Extract the [X, Y] coordinate from the center of the cell holding the provided text.  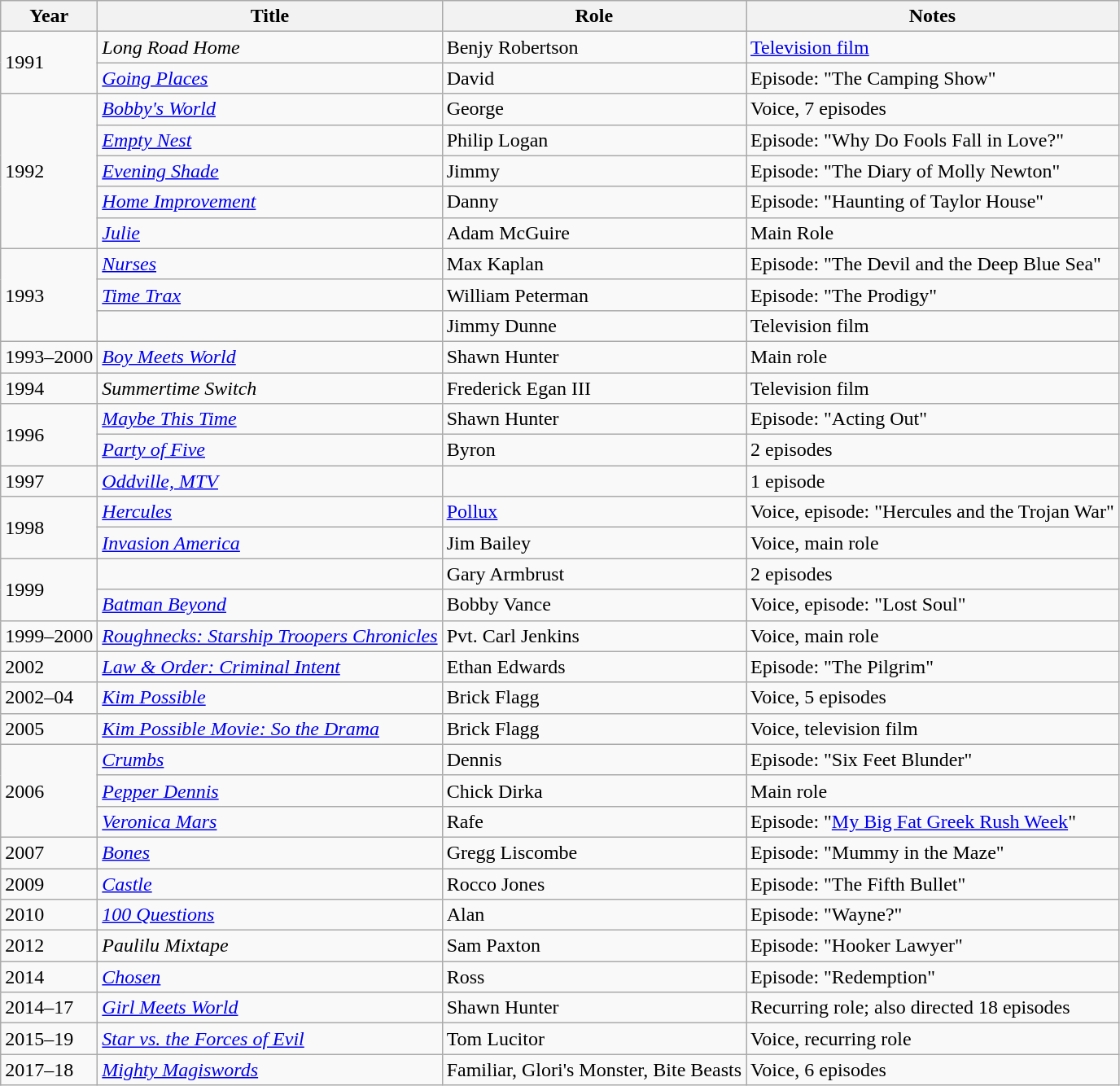
Oddville, MTV [270, 481]
Voice, 6 episodes [933, 1070]
Benjy Robertson [594, 47]
Party of Five [270, 450]
Title [270, 16]
Episode: "The Pilgrim" [933, 667]
1998 [49, 528]
1993 [49, 295]
David [594, 78]
1994 [49, 388]
Episode: "Six Feet Blunder" [933, 760]
Hercules [270, 512]
Sam Paxton [594, 946]
Invasion America [270, 543]
Voice, 5 episodes [933, 698]
1992 [49, 171]
Summertime Switch [270, 388]
Episode: "The Prodigy" [933, 295]
Dennis [594, 760]
2017–18 [49, 1070]
Voice, recurring role [933, 1039]
Nurses [270, 264]
Episode: "The Camping Show" [933, 78]
Gary Armbrust [594, 574]
Voice, television film [933, 729]
Pepper Dennis [270, 790]
Voice, 7 episodes [933, 109]
Pollux [594, 512]
Paulilu Mixtape [270, 946]
1993–2000 [49, 357]
Rafe [594, 821]
Episode: "Mummy in the Maze" [933, 852]
Episode: "Acting Out" [933, 419]
Voice, episode: "Lost Soul" [933, 605]
Ethan Edwards [594, 667]
1999 [49, 589]
2012 [49, 946]
2005 [49, 729]
2007 [49, 852]
Voice, episode: "Hercules and the Trojan War" [933, 512]
Going Places [270, 78]
Alan [594, 915]
Maybe This Time [270, 419]
Episode: "The Fifth Bullet" [933, 883]
Veronica Mars [270, 821]
Recurring role; also directed 18 episodes [933, 1008]
Year [49, 16]
2015–19 [49, 1039]
Episode: "Haunting of Taylor House" [933, 202]
Roughnecks: Starship Troopers Chronicles [270, 636]
Mighty Magiswords [270, 1070]
Philip Logan [594, 140]
Episode: "My Big Fat Greek Rush Week" [933, 821]
Bones [270, 852]
Pvt. Carl Jenkins [594, 636]
Rocco Jones [594, 883]
Tom Lucitor [594, 1039]
William Peterman [594, 295]
Home Improvement [270, 202]
Chick Dirka [594, 790]
Evening Shade [270, 171]
Castle [270, 883]
Role [594, 16]
Adam McGuire [594, 233]
Episode: "Why Do Fools Fall in Love?" [933, 140]
Chosen [270, 977]
Gregg Liscombe [594, 852]
Bobby Vance [594, 605]
Frederick Egan III [594, 388]
2014–17 [49, 1008]
100 Questions [270, 915]
Bobby's World [270, 109]
Crumbs [270, 760]
2006 [49, 790]
Episode: "Redemption" [933, 977]
Julie [270, 233]
Empty Nest [270, 140]
2002 [49, 667]
George [594, 109]
Episode: "The Diary of Molly Newton" [933, 171]
Main Role [933, 233]
Girl Meets World [270, 1008]
Kim Possible [270, 698]
Long Road Home [270, 47]
1991 [49, 63]
Jim Bailey [594, 543]
2009 [49, 883]
Byron [594, 450]
Notes [933, 16]
1999–2000 [49, 636]
2010 [49, 915]
Star vs. the Forces of Evil [270, 1039]
1 episode [933, 481]
1996 [49, 435]
Jimmy Dunne [594, 326]
Episode: "Hooker Lawyer" [933, 946]
Episode: "The Devil and the Deep Blue Sea" [933, 264]
Boy Meets World [270, 357]
2002–04 [49, 698]
Law & Order: Criminal Intent [270, 667]
2014 [49, 977]
Batman Beyond [270, 605]
Kim Possible Movie: So the Drama [270, 729]
Familiar, Glori's Monster, Bite Beasts [594, 1070]
Time Trax [270, 295]
Ross [594, 977]
Danny [594, 202]
Max Kaplan [594, 264]
Episode: "Wayne?" [933, 915]
Jimmy [594, 171]
1997 [49, 481]
